Output the [X, Y] coordinate of the center of the cell containing the given text.  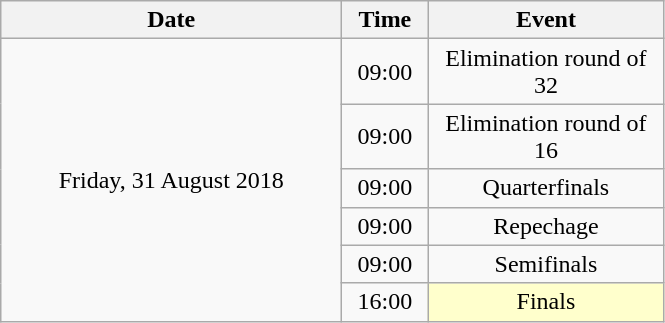
16:00 [385, 302]
Elimination round of 32 [546, 72]
Event [546, 20]
Elimination round of 16 [546, 136]
Time [385, 20]
Quarterfinals [546, 188]
Finals [546, 302]
Semifinals [546, 264]
Date [172, 20]
Repechage [546, 226]
Friday, 31 August 2018 [172, 180]
